Capture the cell that displays the provided text and extract its (X, Y) central coordinate. 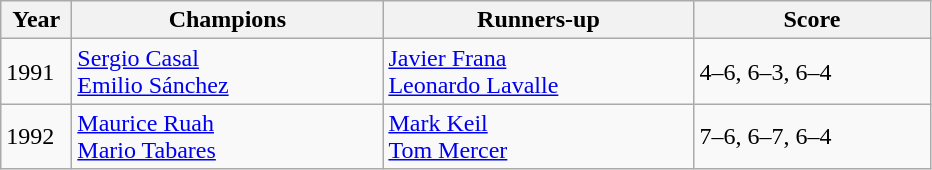
Champions (228, 20)
Mark Keil Tom Mercer (538, 136)
Sergio Casal Emilio Sánchez (228, 72)
7–6, 6–7, 6–4 (812, 136)
1992 (36, 136)
Runners-up (538, 20)
Year (36, 20)
1991 (36, 72)
4–6, 6–3, 6–4 (812, 72)
Maurice Ruah Mario Tabares (228, 136)
Score (812, 20)
Javier Frana Leonardo Lavalle (538, 72)
